Extract the [X, Y] coordinate from the center of the cell holding the provided text.  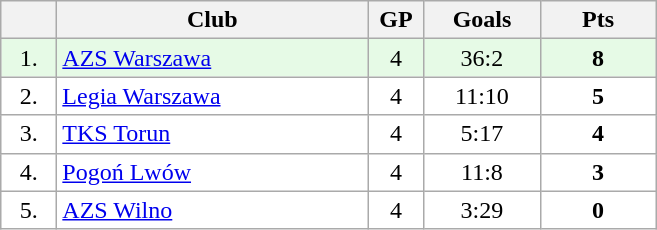
Legia Warszawa [212, 96]
Pogoń Lwów [212, 172]
36:2 [482, 58]
3:29 [482, 210]
GP [396, 20]
11:10 [482, 96]
5. [29, 210]
3. [29, 134]
5 [598, 96]
0 [598, 210]
Goals [482, 20]
4. [29, 172]
8 [598, 58]
Pts [598, 20]
5:17 [482, 134]
AZS Wilno [212, 210]
1. [29, 58]
AZS Warszawa [212, 58]
TKS Torun [212, 134]
11:8 [482, 172]
3 [598, 172]
2. [29, 96]
Club [212, 20]
